Search for the cell housing the specified text and yield its (X, Y) center coordinate. 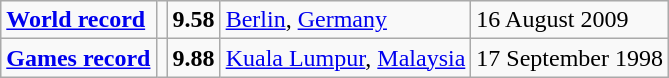
9.58 (194, 20)
16 August 2009 (570, 20)
Kuala Lumpur, Malaysia (346, 58)
Berlin, Germany (346, 20)
Games record (78, 58)
9.88 (194, 58)
World record (78, 20)
17 September 1998 (570, 58)
